Identify which cell holds the provided text, then report its [X, Y] central coordinate. 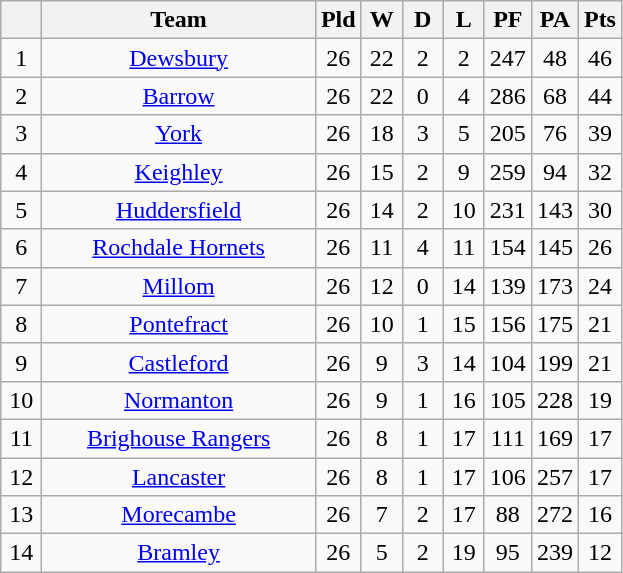
76 [554, 134]
Morecambe [179, 515]
111 [508, 438]
Millom [179, 286]
Lancaster [179, 477]
Pontefract [179, 324]
48 [554, 58]
175 [554, 324]
W [382, 20]
13 [22, 515]
L [464, 20]
Pld [338, 20]
247 [508, 58]
272 [554, 515]
York [179, 134]
Pts [600, 20]
D [422, 20]
Dewsbury [179, 58]
257 [554, 477]
199 [554, 362]
Rochdale Hornets [179, 248]
Keighley [179, 172]
105 [508, 400]
143 [554, 210]
94 [554, 172]
239 [554, 553]
Team [179, 20]
Castleford [179, 362]
24 [600, 286]
286 [508, 96]
205 [508, 134]
95 [508, 553]
145 [554, 248]
139 [508, 286]
106 [508, 477]
104 [508, 362]
PF [508, 20]
Huddersfield [179, 210]
46 [600, 58]
68 [554, 96]
Barrow [179, 96]
32 [600, 172]
259 [508, 172]
88 [508, 515]
44 [600, 96]
Normanton [179, 400]
PA [554, 20]
173 [554, 286]
228 [554, 400]
6 [22, 248]
39 [600, 134]
Bramley [179, 553]
231 [508, 210]
30 [600, 210]
169 [554, 438]
Brighouse Rangers [179, 438]
154 [508, 248]
156 [508, 324]
18 [382, 134]
